Output the [X, Y] coordinate of the center of the cell containing the given text.  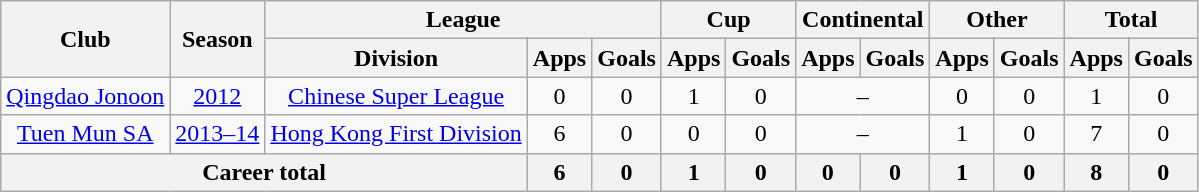
Division [396, 58]
Other [997, 20]
Cup [728, 20]
Hong Kong First Division [396, 134]
8 [1096, 172]
2013–14 [218, 134]
Qingdao Jonoon [86, 96]
7 [1096, 134]
Total [1131, 20]
Continental [863, 20]
Career total [264, 172]
Tuen Mun SA [86, 134]
League [464, 20]
2012 [218, 96]
Chinese Super League [396, 96]
Club [86, 39]
Season [218, 39]
